Detect which cell encompasses the target text, then output its [x, y] center coordinate. 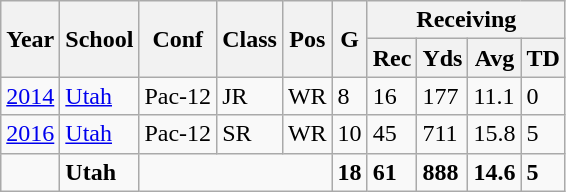
61 [392, 172]
10 [350, 134]
Year [30, 39]
0 [543, 96]
18 [350, 172]
Conf [178, 39]
G [350, 39]
Rec [392, 58]
15.8 [494, 134]
711 [442, 134]
Avg [494, 58]
Class [250, 39]
14.6 [494, 172]
Receiving [466, 20]
8 [350, 96]
SR [250, 134]
888 [442, 172]
Pos [307, 39]
11.1 [494, 96]
45 [392, 134]
16 [392, 96]
School [100, 39]
2014 [30, 96]
TD [543, 58]
Yds [442, 58]
2016 [30, 134]
177 [442, 96]
JR [250, 96]
